Capture the cell that displays the provided text and extract its [x, y] central coordinate. 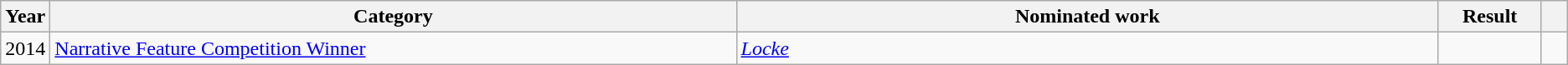
Result [1489, 17]
Category [394, 17]
Nominated work [1087, 17]
Year [25, 17]
2014 [25, 48]
Narrative Feature Competition Winner [394, 48]
Locke [1087, 48]
